Pinpoint the cell where the given text exists, returning its (X, Y) midpoint coordinate. 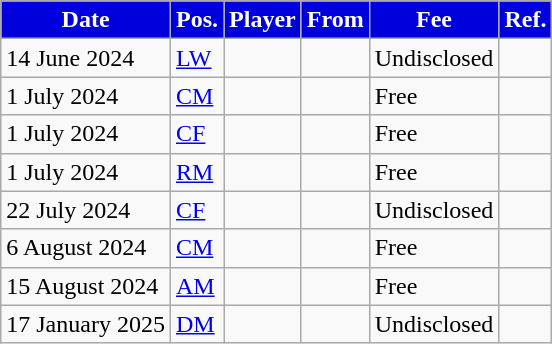
22 July 2024 (86, 210)
From (335, 20)
14 June 2024 (86, 58)
Fee (434, 20)
Pos. (196, 20)
AM (196, 286)
Date (86, 20)
15 August 2024 (86, 286)
Player (263, 20)
17 January 2025 (86, 324)
LW (196, 58)
Ref. (526, 20)
DM (196, 324)
RM (196, 172)
6 August 2024 (86, 248)
